Identify which cell holds the provided text, then report its (X, Y) central coordinate. 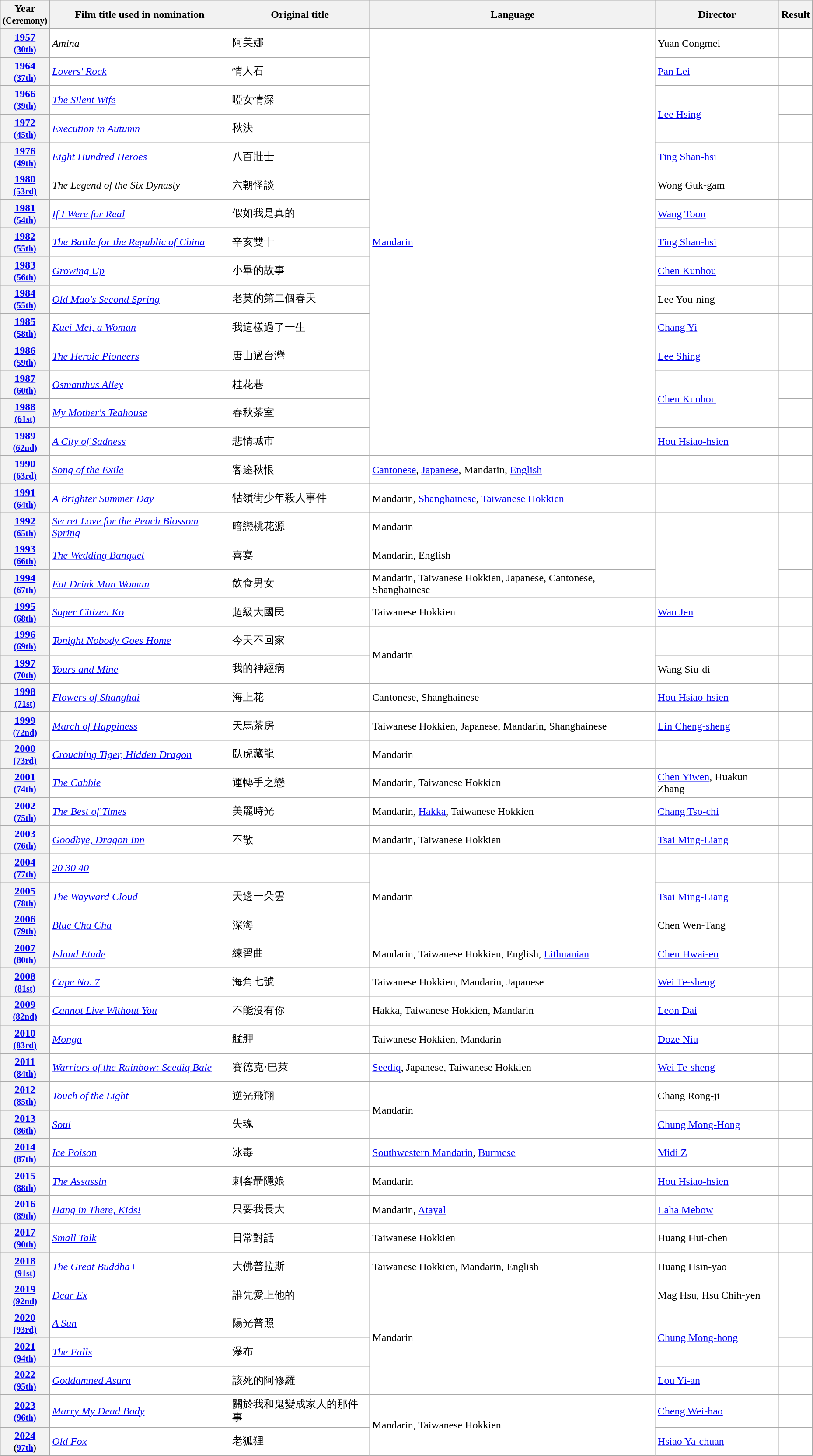
1983(56th) (25, 270)
Lee Hsing (717, 114)
1985(58th) (25, 327)
Super Citizen Ko (140, 612)
日常對話 (300, 1238)
悲情城市 (300, 442)
Old Fox (140, 1442)
1980(53rd) (25, 185)
Mandarin, Atayal (513, 1210)
八百壯士 (300, 157)
Huang Hsin-yao (717, 1267)
2002(75th) (25, 811)
1986(59th) (25, 356)
Mandarin, English (513, 555)
今天不回家 (300, 640)
1990(63rd) (25, 470)
Chung Mong-hong (717, 1338)
The Falls (140, 1352)
唐山過台灣 (300, 356)
1966(39th) (25, 100)
2003(76th) (25, 840)
2024(97th) (25, 1442)
Osmanthus Alley (140, 385)
天邊一朵雲 (300, 897)
1999(72nd) (25, 726)
Wang Siu-di (717, 669)
Year(Ceremony) (25, 15)
Song of the Exile (140, 470)
Dear Ex (140, 1295)
關於我和鬼變成家人的那件事 (300, 1411)
Taiwanese Hokkien, Mandarin (513, 1039)
Mandarin, Taiwanese Hokkien, English, Lithuanian (513, 953)
Midi Z (717, 1153)
Pan Lei (717, 72)
Language (513, 15)
Eat Drink Man Woman (140, 583)
2015(88th) (25, 1181)
Lee You-ning (717, 299)
2023(96th) (25, 1411)
桂花巷 (300, 385)
Mandarin, Shanghainese, Taiwanese Hokkien (513, 499)
Original title (300, 15)
超級大國民 (300, 612)
刺客聶隱娘 (300, 1181)
Chang Tso-chi (717, 811)
Eight Hundred Heroes (140, 157)
天馬茶房 (300, 726)
2017(90th) (25, 1238)
臥虎藏龍 (300, 754)
Mandarin, Hakka, Taiwanese Hokkien (513, 811)
2008(81st) (25, 982)
Touch of the Light (140, 1096)
2022(95th) (25, 1380)
2010(83rd) (25, 1039)
2001(74th) (25, 783)
Cantonese, Shanghainese (513, 697)
Small Talk (140, 1238)
Cantonese, Japanese, Mandarin, English (513, 470)
Kuei-Mei, a Woman (140, 327)
Execution in Autumn (140, 129)
Goddamned Asura (140, 1380)
My Mother's Teahouse (140, 413)
The Great Buddha+ (140, 1267)
牯嶺街少年殺人事件 (300, 499)
Lou Yi-an (717, 1380)
1987(60th) (25, 385)
The Wayward Cloud (140, 897)
練習曲 (300, 953)
Cannot Live Without You (140, 1010)
Chang Yi (717, 327)
Lovers' Rock (140, 72)
1982(55th) (25, 242)
啞女情深 (300, 100)
2006(79th) (25, 925)
1957(30th) (25, 43)
Marry My Dead Body (140, 1411)
Southwestern Mandarin, Burmese (513, 1153)
1993(66th) (25, 555)
Film title used in nomination (140, 15)
Lee Shing (717, 356)
1988(61st) (25, 413)
大佛普拉斯 (300, 1267)
小畢的故事 (300, 270)
春秋茶室 (300, 413)
2018(91st) (25, 1267)
艋舺 (300, 1039)
1972(45th) (25, 129)
Cape No. 7 (140, 982)
逆光飛翔 (300, 1096)
Goodbye, Dragon Inn (140, 840)
1989(62nd) (25, 442)
Mag Hsu, Hsu Chih-yen (717, 1295)
Yuan Congmei (717, 43)
Taiwanese Hokkien, Japanese, Mandarin, Shanghainese (513, 726)
Chen Wen-Tang (717, 925)
秋決 (300, 129)
六朝怪談 (300, 185)
Chen Hwai-en (717, 953)
2012(85th) (25, 1096)
不能沒有你 (300, 1010)
Blue Cha Cha (140, 925)
情人石 (300, 72)
1984(55th) (25, 299)
Amina (140, 43)
Island Etude (140, 953)
Chung Mong-Hong (717, 1124)
老莫的第二個春天 (300, 299)
If I Were for Real (140, 213)
海上花 (300, 697)
飲食男女 (300, 583)
Wan Jen (717, 612)
Old Mao's Second Spring (140, 299)
失魂 (300, 1124)
瀑布 (300, 1352)
Mandarin, Taiwanese Hokkien, Japanese, Cantonese, Shanghainese (513, 583)
2000(73rd) (25, 754)
A City of Sadness (140, 442)
只要我長大 (300, 1210)
2016(89th) (25, 1210)
Soul (140, 1124)
Lin Cheng-sheng (717, 726)
Director (717, 15)
2021(94th) (25, 1352)
冰毒 (300, 1153)
1976(49th) (25, 157)
1994(67th) (25, 583)
1996(69th) (25, 640)
2011(84th) (25, 1067)
Doze Niu (717, 1039)
Yours and Mine (140, 669)
1981(54th) (25, 213)
The Cabbie (140, 783)
Hsiao Ya-chuan (717, 1442)
Taiwanese Hokkien, Mandarin, Japanese (513, 982)
2009(82nd) (25, 1010)
2013(86th) (25, 1124)
Growing Up (140, 270)
Chen Yiwen, Huakun Zhang (717, 783)
The Wedding Banquet (140, 555)
Hakka, Taiwanese Hokkien, Mandarin (513, 1010)
2005(78th) (25, 897)
Warriors of the Rainbow: Seediq Bale (140, 1067)
喜宴 (300, 555)
1998(71st) (25, 697)
Hang in There, Kids! (140, 1210)
March of Happiness (140, 726)
A Brighter Summer Day (140, 499)
該死的阿修羅 (300, 1380)
2007(80th) (25, 953)
1997(70th) (25, 669)
Result (796, 15)
2020(93rd) (25, 1323)
Laha Mebow (717, 1210)
客途秋恨 (300, 470)
Wang Toon (717, 213)
陽光普照 (300, 1323)
運轉手之戀 (300, 783)
Wong Guk-gam (717, 185)
賽德克‧巴萊 (300, 1067)
Tonight Nobody Goes Home (140, 640)
The Silent Wife (140, 100)
Secret Love for the Peach Blossom Spring (140, 527)
1995(68th) (25, 612)
20 30 40 (210, 869)
Seediq, Japanese, Taiwanese Hokkien (513, 1067)
The Best of Times (140, 811)
Chang Rong-ji (717, 1096)
老狐狸 (300, 1442)
Monga (140, 1039)
我的神經病 (300, 669)
Huang Hui-chen (717, 1238)
Cheng Wei-hao (717, 1411)
2014(87th) (25, 1153)
The Heroic Pioneers (140, 356)
The Assassin (140, 1181)
深海 (300, 925)
暗戀桃花源 (300, 527)
1991(64th) (25, 499)
假如我是真的 (300, 213)
海角七號 (300, 982)
Taiwanese Hokkien, Mandarin, English (513, 1267)
不散 (300, 840)
The Battle for the Republic of China (140, 242)
阿美娜 (300, 43)
辛亥雙十 (300, 242)
誰先愛上他的 (300, 1295)
Flowers of Shanghai (140, 697)
The Legend of the Six Dynasty (140, 185)
1964(37th) (25, 72)
2019(92nd) (25, 1295)
美麗時光 (300, 811)
我這樣過了一生 (300, 327)
Crouching Tiger, Hidden Dragon (140, 754)
A Sun (140, 1323)
2004(77th) (25, 869)
Ice Poison (140, 1153)
1992(65th) (25, 527)
Leon Dai (717, 1010)
